Pinpoint the cell where the given text exists, returning its [x, y] midpoint coordinate. 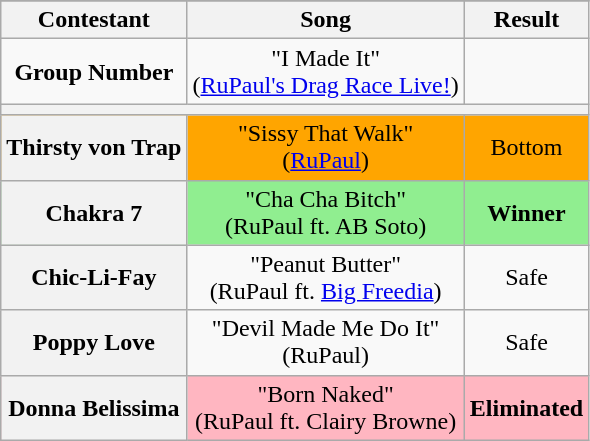
Contestant [94, 20]
Eliminated [526, 408]
Winner [526, 212]
Bottom [526, 148]
Result [526, 20]
"Born Naked"(RuPaul ft. Clairy Browne) [326, 408]
Poppy Love [94, 342]
"I Made It"(RuPaul's Drag Race Live!) [326, 72]
Song [326, 20]
"Sissy That Walk"(RuPaul) [326, 148]
"Devil Made Me Do It"(RuPaul) [326, 342]
"Cha Cha Bitch"(RuPaul ft. AB Soto) [326, 212]
"Peanut Butter"(RuPaul ft. Big Freedia) [326, 278]
Thirsty von Trap [94, 148]
Chic-Li-Fay [94, 278]
Chakra 7 [94, 212]
Donna Belissima [94, 408]
Group Number [94, 72]
